Search for the cell housing the specified text and yield its [X, Y] center coordinate. 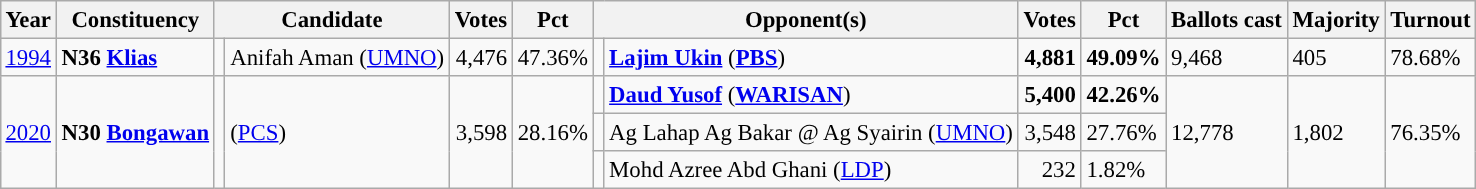
232 [1050, 170]
Mohd Azree Abd Ghani (LDP) [811, 170]
Constituency [135, 20]
Majority [1336, 20]
N30 Bongawan [135, 132]
9,468 [1226, 57]
Opponent(s) [806, 20]
N36 Klias [135, 57]
(PCS) [337, 132]
78.68% [1430, 57]
Anifah Aman (UMNO) [337, 57]
3,548 [1050, 133]
47.36% [552, 57]
405 [1336, 57]
1.82% [1124, 170]
Daud Yusof (WARISAN) [811, 95]
Ballots cast [1226, 20]
12,778 [1226, 132]
4,476 [480, 57]
76.35% [1430, 132]
1,802 [1336, 132]
4,881 [1050, 57]
Year [28, 20]
Lajim Ukin (PBS) [811, 57]
Ag Lahap Ag Bakar @ Ag Syairin (UMNO) [811, 133]
5,400 [1050, 95]
1994 [28, 57]
28.16% [552, 132]
49.09% [1124, 57]
Candidate [332, 20]
3,598 [480, 132]
Turnout [1430, 20]
2020 [28, 132]
27.76% [1124, 133]
42.26% [1124, 95]
